Determine the (x, y) coordinate at the center of the cell enclosing the given text.  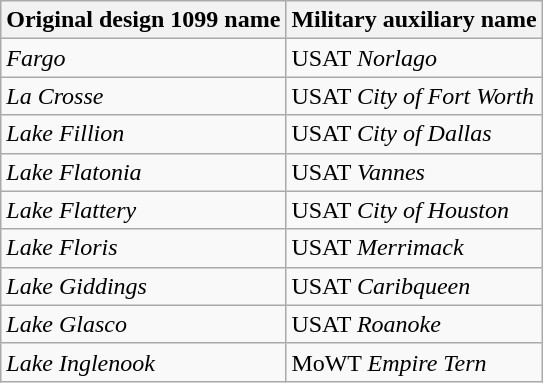
Lake Inglenook (144, 362)
Lake Giddings (144, 286)
USAT Roanoke (414, 324)
Military auxiliary name (414, 20)
Fargo (144, 58)
Lake Glasco (144, 324)
USAT Vannes (414, 172)
Lake Flattery (144, 210)
Original design 1099 name (144, 20)
USAT City of Fort Worth (414, 96)
Lake Fillion (144, 134)
USAT Norlago (414, 58)
La Crosse (144, 96)
USAT Merrimack (414, 248)
Lake Flatonia (144, 172)
USAT City of Houston (414, 210)
USAT City of Dallas (414, 134)
MoWT Empire Tern (414, 362)
Lake Floris (144, 248)
USAT Caribqueen (414, 286)
